Capture the cell that displays the provided text and extract its [X, Y] central coordinate. 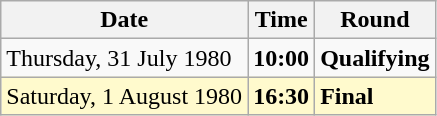
Round [375, 20]
Final [375, 96]
Qualifying [375, 58]
10:00 [282, 58]
Saturday, 1 August 1980 [124, 96]
16:30 [282, 96]
Thursday, 31 July 1980 [124, 58]
Date [124, 20]
Time [282, 20]
